Locate the cell with the specified text and output its (X, Y) center coordinate. 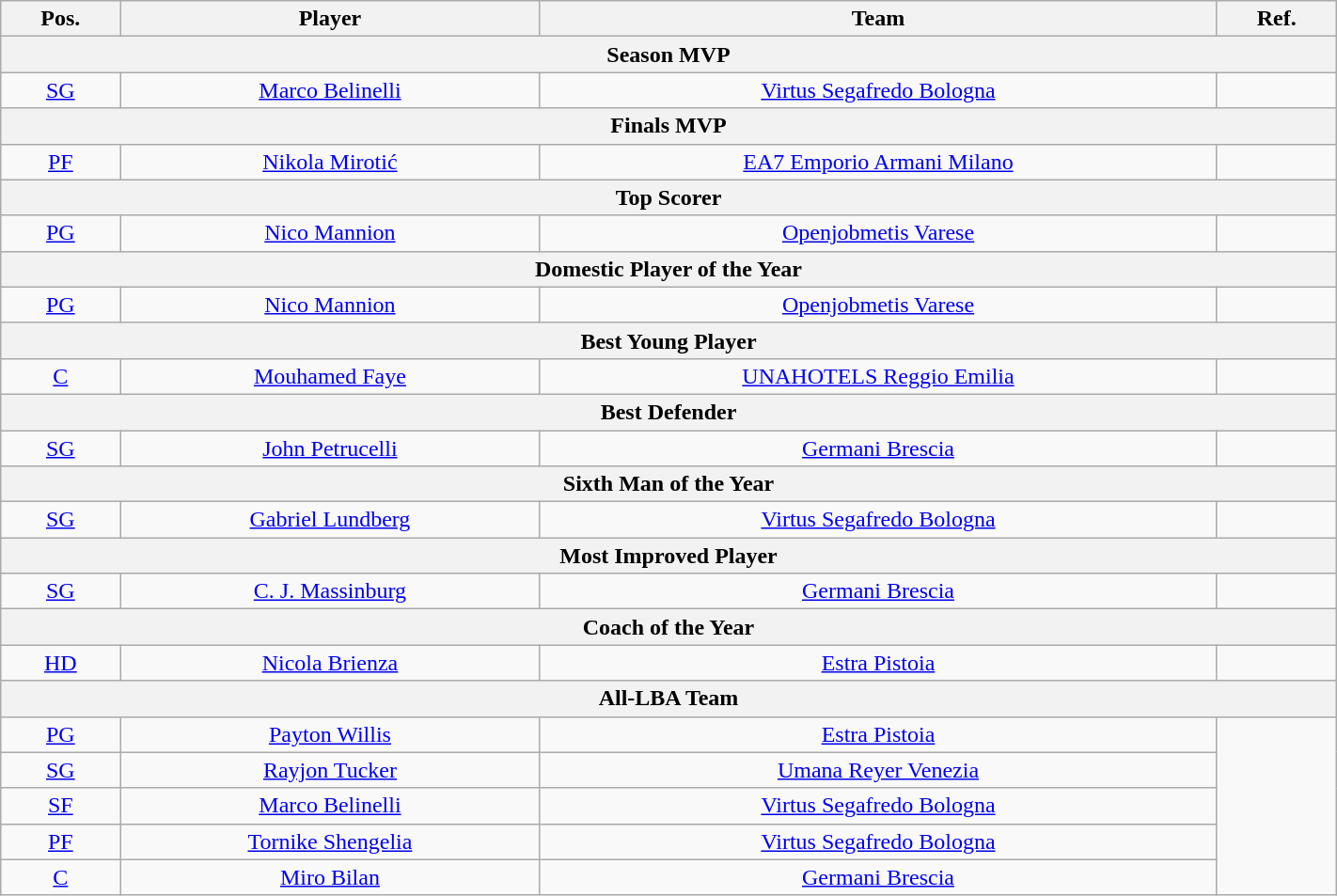
Nicola Brienza (330, 663)
Ref. (1277, 19)
EA7 Emporio Armani Milano (878, 162)
Best Defender (668, 412)
Most Improved Player (668, 556)
Rayjon Tucker (330, 770)
Sixth Man of the Year (668, 484)
Team (878, 19)
Finals MVP (668, 126)
Pos. (60, 19)
Tornike Shengelia (330, 841)
Gabriel Lundberg (330, 520)
Coach of the Year (668, 627)
All-LBA Team (668, 699)
SF (60, 806)
Season MVP (668, 55)
C. J. Massinburg (330, 591)
Domestic Player of the Year (668, 269)
UNAHOTELS Reggio Emilia (878, 376)
Player (330, 19)
John Petrucelli (330, 448)
Best Young Player (668, 340)
Nikola Mirotić (330, 162)
Umana Reyer Venezia (878, 770)
Top Scorer (668, 197)
Miro Bilan (330, 877)
HD (60, 663)
Payton Willis (330, 734)
Mouhamed Faye (330, 376)
